Return the (x, y) coordinate for the center point of the cell that contains the specified text.  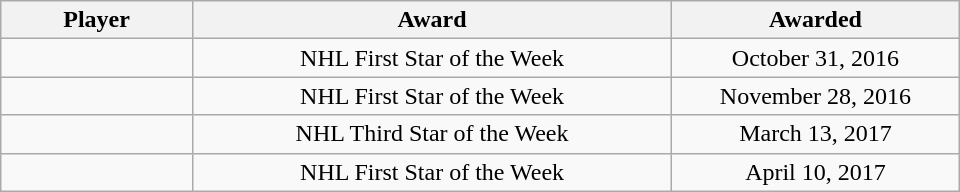
November 28, 2016 (816, 96)
March 13, 2017 (816, 134)
Player (97, 20)
NHL Third Star of the Week (432, 134)
Award (432, 20)
April 10, 2017 (816, 172)
October 31, 2016 (816, 58)
Awarded (816, 20)
